From the cell containing the given text, extract its center point as [x, y] coordinate. 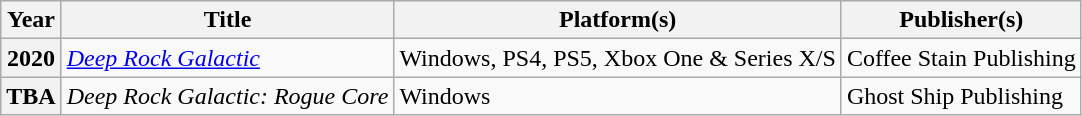
Ghost Ship Publishing [961, 96]
Windows [618, 96]
Coffee Stain Publishing [961, 58]
Publisher(s) [961, 20]
Title [228, 20]
Deep Rock Galactic: Rogue Core [228, 96]
2020 [31, 58]
Platform(s) [618, 20]
TBA [31, 96]
Windows, PS4, PS5, Xbox One & Series X/S [618, 58]
Deep Rock Galactic [228, 58]
Year [31, 20]
